Provide the [x, y] coordinate of the cell's center where the given text is located.  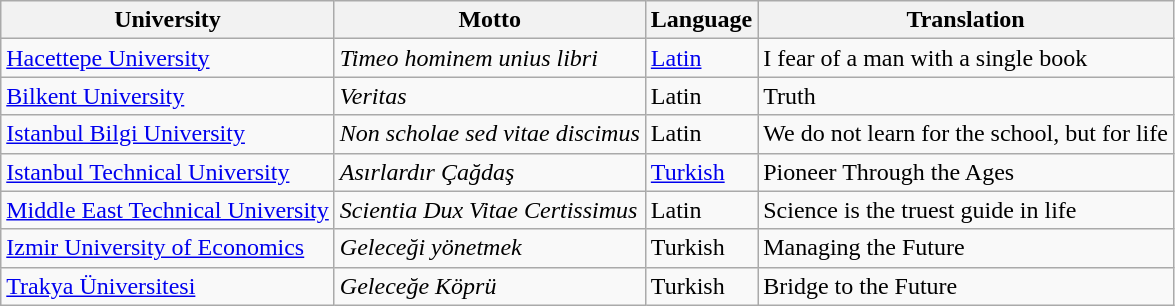
Translation [966, 20]
Language [701, 20]
Hacettepe University [168, 58]
Bilkent University [168, 96]
I fear of a man with a single book [966, 58]
University [168, 20]
Non scholae sed vitae discimus [490, 134]
Managing the Future [966, 248]
Bridge to the Future [966, 286]
We do not learn for the school, but for life [966, 134]
Motto [490, 20]
Middle East Technical University [168, 210]
Asırlardır Çağdaş [490, 172]
Veritas [490, 96]
Timeo hominem unius libri [490, 58]
Istanbul Bilgi University [168, 134]
Science is the truest guide in life [966, 210]
Trakya Üniversitesi [168, 286]
Izmir University of Economics [168, 248]
Pioneer Through the Ages [966, 172]
Truth [966, 96]
Istanbul Technical University [168, 172]
Scientia Dux Vitae Certissimus [490, 210]
Geleceği yönetmek [490, 248]
Geleceğe Köprü [490, 286]
